Output the (X, Y) coordinate of the center of the cell containing the given text.  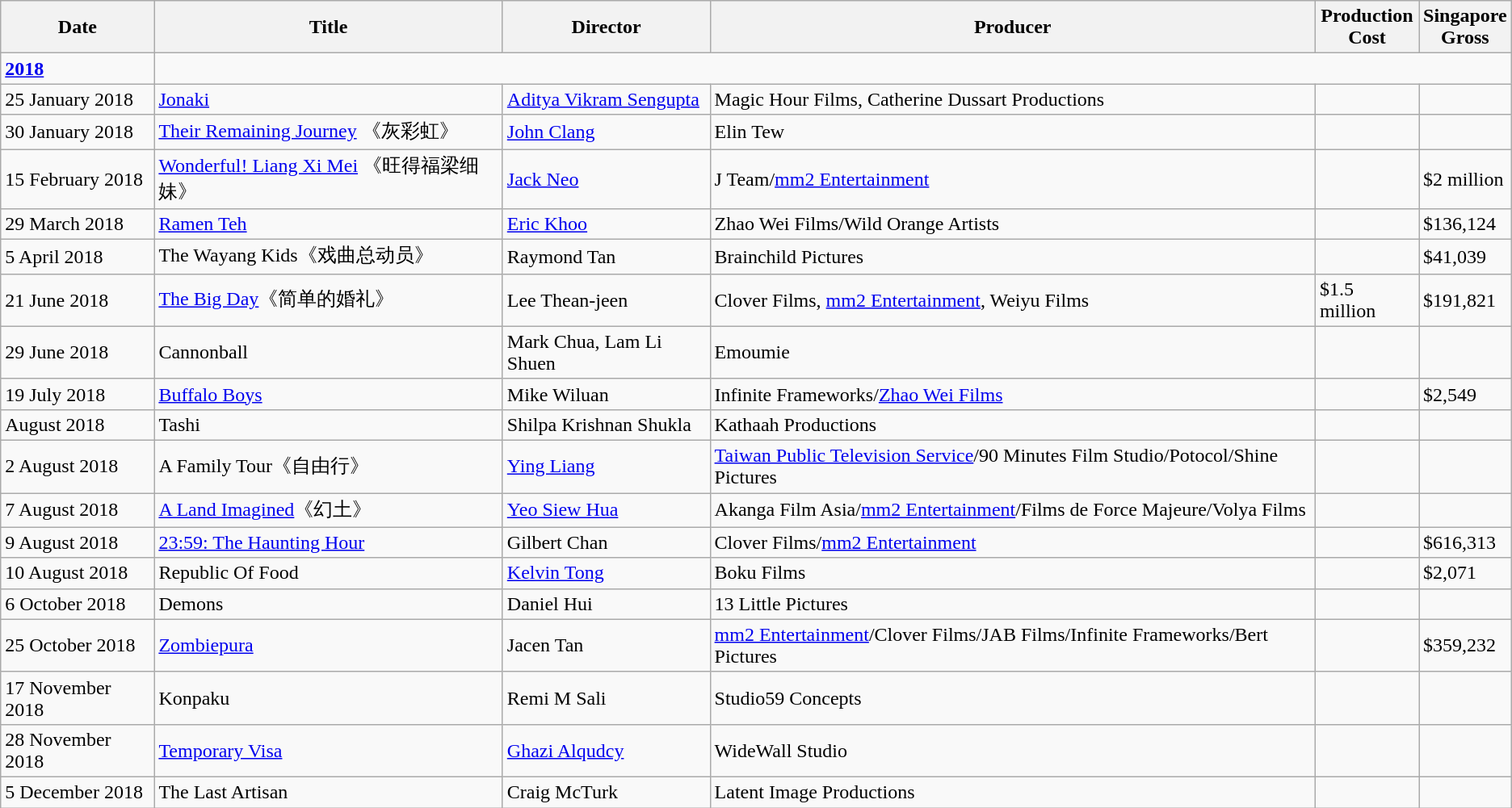
Title (328, 27)
15 February 2018 (78, 178)
Jacen Tan (606, 646)
25 January 2018 (78, 99)
Their Remaining Journey 《灰彩虹》 (328, 132)
$2 million (1465, 178)
7 August 2018 (78, 510)
Studio59 Concepts (1013, 697)
The Big Day《简单的婚礼》 (328, 300)
Mike Wiluan (606, 394)
The Last Artisan (328, 792)
Boku Films (1013, 573)
$2,071 (1465, 573)
Remi M Sali (606, 697)
Temporary Visa (328, 751)
August 2018 (78, 425)
23:59: The Haunting Hour (328, 542)
Clover Films/mm2 Entertainment (1013, 542)
Daniel Hui (606, 604)
A Family Tour《自由行》 (328, 467)
mm2 Entertainment/Clover Films/JAB Films/Infinite Frameworks/Bert Pictures (1013, 646)
Infinite Frameworks/Zhao Wei Films (1013, 394)
$136,124 (1465, 224)
$41,039 (1465, 257)
Lee Thean-jeen (606, 300)
$191,821 (1465, 300)
Latent Image Productions (1013, 792)
Ying Liang (606, 467)
Demons (328, 604)
Eric Khoo (606, 224)
John Clang (606, 132)
Aditya Vikram Sengupta (606, 99)
Singapore Gross (1465, 27)
A Land Imagined《幻土》 (328, 510)
Clover Films, mm2 Entertainment, Weiyu Films (1013, 300)
Konpaku (328, 697)
Akanga Film Asia/mm2 Entertainment/Films de Force Majeure/Volya Films (1013, 510)
Magic Hour Films, Catherine Dussart Productions (1013, 99)
Kelvin Tong (606, 573)
10 August 2018 (78, 573)
Jack Neo (606, 178)
$1.5 million (1367, 300)
Kathaah Productions (1013, 425)
Raymond Tan (606, 257)
30 January 2018 (78, 132)
Tashi (328, 425)
$359,232 (1465, 646)
Ramen Teh (328, 224)
25 October 2018 (78, 646)
9 August 2018 (78, 542)
J Team/mm2 Entertainment (1013, 178)
WideWall Studio (1013, 751)
Cannonball (328, 352)
$2,549 (1465, 394)
Director (606, 27)
Craig McTurk (606, 792)
29 June 2018 (78, 352)
Production Cost (1367, 27)
Taiwan Public Television Service/90 Minutes Film Studio/Potocol/Shine Pictures (1013, 467)
Gilbert Chan (606, 542)
17 November 2018 (78, 697)
29 March 2018 (78, 224)
Producer (1013, 27)
The Wayang Kids《戏曲总动员》 (328, 257)
Zhao Wei Films/Wild Orange Artists (1013, 224)
Zombiepura (328, 646)
2 August 2018 (78, 467)
19 July 2018 (78, 394)
Ghazi Alqudcy (606, 751)
Republic Of Food (328, 573)
Elin Tew (1013, 132)
Yeo Siew Hua (606, 510)
5 December 2018 (78, 792)
Jonaki (328, 99)
Mark Chua, Lam Li Shuen (606, 352)
Wonderful! Liang Xi Mei 《旺得福梁细妹》 (328, 178)
2018 (78, 69)
Brainchild Pictures (1013, 257)
6 October 2018 (78, 604)
13 Little Pictures (1013, 604)
5 April 2018 (78, 257)
Emoumie (1013, 352)
Date (78, 27)
Buffalo Boys (328, 394)
28 November 2018 (78, 751)
$616,313 (1465, 542)
Shilpa Krishnan Shukla (606, 425)
21 June 2018 (78, 300)
